Search for the cell housing the specified text and yield its [X, Y] center coordinate. 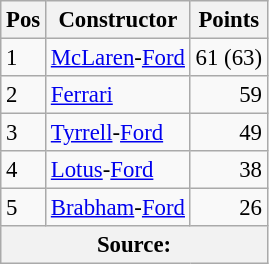
59 [228, 95]
Points [228, 20]
Pos [24, 20]
3 [24, 133]
1 [24, 58]
Source: [134, 245]
Lotus-Ford [118, 170]
2 [24, 95]
4 [24, 170]
38 [228, 170]
Brabham-Ford [118, 208]
5 [24, 208]
Ferrari [118, 95]
49 [228, 133]
26 [228, 208]
Tyrrell-Ford [118, 133]
McLaren-Ford [118, 58]
Constructor [118, 20]
61 (63) [228, 58]
